Return (x, y) of the center of cell containing provided text 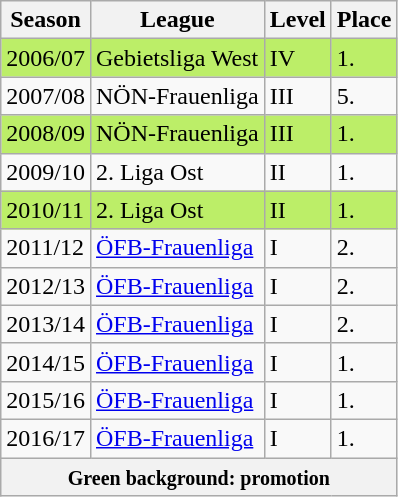
Green background: promotion (199, 477)
2015/16 (46, 400)
2014/15 (46, 362)
Season (46, 20)
2008/09 (46, 134)
League (177, 20)
5. (364, 96)
2009/10 (46, 172)
Gebietsliga West (177, 58)
Place (364, 20)
2016/17 (46, 438)
2006/07 (46, 58)
2012/13 (46, 286)
2013/14 (46, 324)
2011/12 (46, 248)
2010/11 (46, 210)
Level (298, 20)
2007/08 (46, 96)
IV (298, 58)
